Output the [x, y] coordinate of the center of the cell containing the given text.  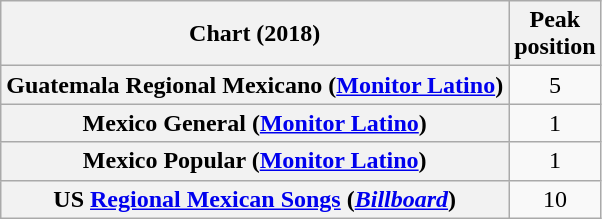
Mexico Popular (Monitor Latino) [255, 161]
Peak position [555, 34]
10 [555, 199]
Chart (2018) [255, 34]
Mexico General (Monitor Latino) [255, 123]
US Regional Mexican Songs (Billboard) [255, 199]
Guatemala Regional Mexicano (Monitor Latino) [255, 85]
5 [555, 85]
